Determine the [x, y] coordinate at the center of the cell enclosing the given text.  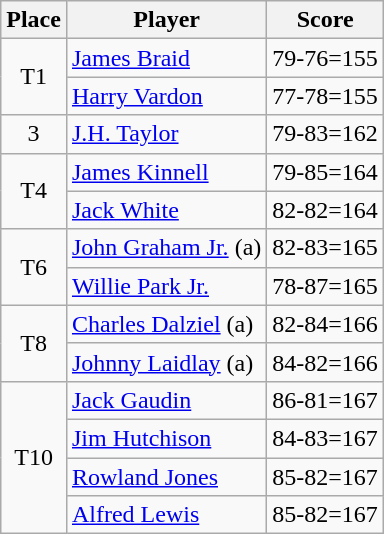
77-78=155 [326, 96]
Alfred Lewis [166, 515]
82-82=164 [326, 210]
James Kinnell [166, 172]
J.H. Taylor [166, 134]
Rowland Jones [166, 477]
T4 [34, 191]
86-81=167 [326, 400]
84-82=166 [326, 362]
Jack White [166, 210]
Willie Park Jr. [166, 286]
82-83=165 [326, 248]
Jim Hutchison [166, 438]
Jack Gaudin [166, 400]
78-87=165 [326, 286]
James Braid [166, 58]
T8 [34, 343]
84-83=167 [326, 438]
79-85=164 [326, 172]
Johnny Laidlay (a) [166, 362]
Charles Dalziel (a) [166, 324]
T1 [34, 77]
T6 [34, 267]
Place [34, 20]
79-76=155 [326, 58]
Score [326, 20]
82-84=166 [326, 324]
John Graham Jr. (a) [166, 248]
3 [34, 134]
T10 [34, 457]
Player [166, 20]
79-83=162 [326, 134]
Harry Vardon [166, 96]
